Detect which cell encompasses the target text, then output its (x, y) center coordinate. 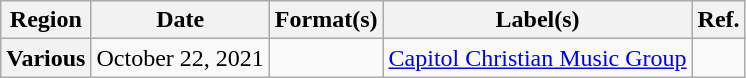
Various (46, 58)
Date (180, 20)
Capitol Christian Music Group (538, 58)
Label(s) (538, 20)
Ref. (718, 20)
Region (46, 20)
October 22, 2021 (180, 58)
Format(s) (326, 20)
